Provide the (X, Y) coordinate of the cell's center where the given text is located.  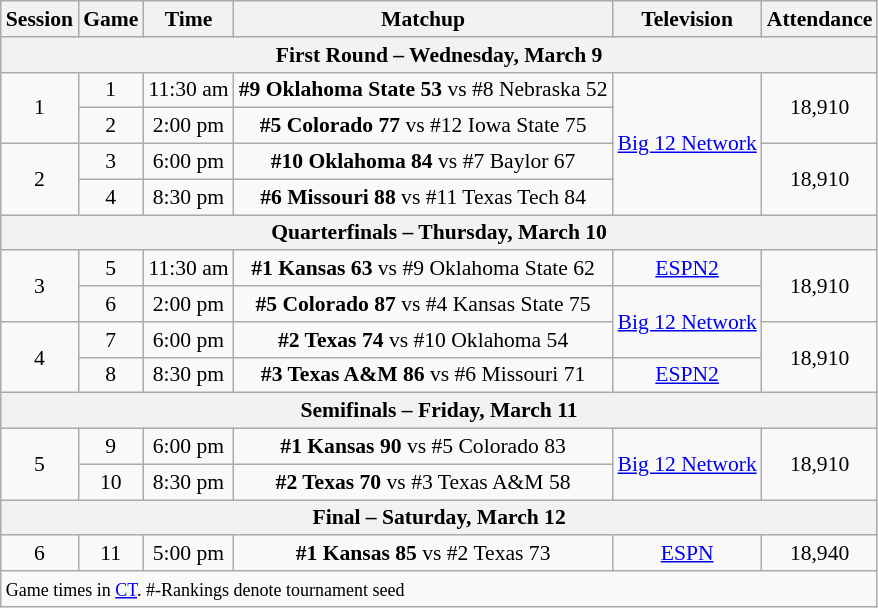
First Round – Wednesday, March 9 (440, 55)
7 (110, 340)
9 (110, 447)
#5 Colorado 77 vs #12 Iowa State 75 (424, 126)
#2 Texas 70 vs #3 Texas A&M 58 (424, 482)
#1 Kansas 63 vs #9 Oklahoma State 62 (424, 269)
ESPN (688, 554)
#1 Kansas 90 vs #5 Colorado 83 (424, 447)
5:00 pm (188, 554)
Game times in CT. #-Rankings denote tournament seed (440, 589)
10 (110, 482)
#10 Oklahoma 84 vs #7 Baylor 67 (424, 162)
8 (110, 375)
11 (110, 554)
#9 Oklahoma State 53 vs #8 Nebraska 52 (424, 90)
#1 Kansas 85 vs #2 Texas 73 (424, 554)
Attendance (820, 19)
#2 Texas 74 vs #10 Oklahoma 54 (424, 340)
Game (110, 19)
Final – Saturday, March 12 (440, 518)
18,940 (820, 554)
Semifinals – Friday, March 11 (440, 411)
#5 Colorado 87 vs #4 Kansas State 75 (424, 304)
Session (40, 19)
Television (688, 19)
Time (188, 19)
#3 Texas A&M 86 vs #6 Missouri 71 (424, 375)
Quarterfinals – Thursday, March 10 (440, 233)
#6 Missouri 88 vs #11 Texas Tech 84 (424, 197)
Matchup (424, 19)
